Detect which cell encompasses the target text, then output its (X, Y) center coordinate. 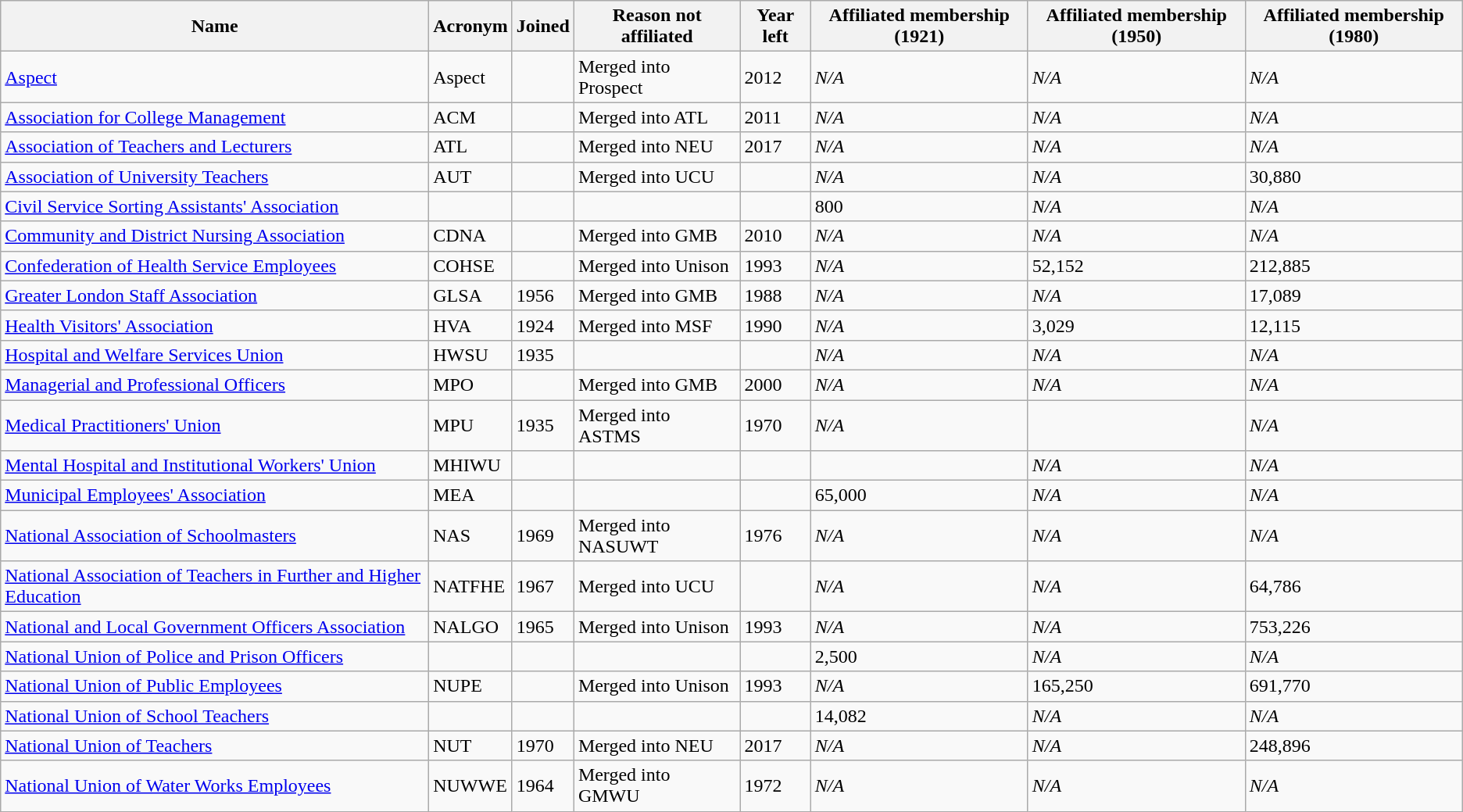
MHIWU (470, 466)
NALGO (470, 627)
165,250 (1136, 686)
National Association of Schoolmasters (215, 536)
National Association of Teachers in Further and Higher Education (215, 586)
Civil Service Sorting Assistants' Association (215, 206)
Reason not affiliated (656, 27)
Year left (775, 27)
800 (919, 206)
12,115 (1354, 325)
Confederation of Health Service Employees (215, 266)
Association of University Teachers (215, 177)
1964 (542, 786)
Acronym (470, 27)
30,880 (1354, 177)
Municipal Employees' Association (215, 495)
212,885 (1354, 266)
Managerial and Professional Officers (215, 385)
1924 (542, 325)
CDNA (470, 236)
Merged into MSF (656, 325)
1967 (542, 586)
Affiliated membership (1980) (1354, 27)
1956 (542, 295)
National and Local Government Officers Association (215, 627)
753,226 (1354, 627)
National Union of School Teachers (215, 716)
Mental Hospital and Institutional Workers' Union (215, 466)
COHSE (470, 266)
Merged into ATL (656, 117)
248,896 (1354, 746)
Community and District Nursing Association (215, 236)
1990 (775, 325)
64,786 (1354, 586)
65,000 (919, 495)
2011 (775, 117)
NUPE (470, 686)
MEA (470, 495)
Hospital and Welfare Services Union (215, 355)
Affiliated membership (1921) (919, 27)
1976 (775, 536)
National Union of Police and Prison Officers (215, 656)
Merged into Prospect (656, 77)
52,152 (1136, 266)
AUT (470, 177)
National Union of Public Employees (215, 686)
Health Visitors' Association (215, 325)
17,089 (1354, 295)
ACM (470, 117)
Joined (542, 27)
1965 (542, 627)
National Union of Teachers (215, 746)
2010 (775, 236)
GLSA (470, 295)
National Union of Water Works Employees (215, 786)
HWSU (470, 355)
2012 (775, 77)
MPO (470, 385)
Greater London Staff Association (215, 295)
2,500 (919, 656)
NATFHE (470, 586)
1972 (775, 786)
NUWWE (470, 786)
NAS (470, 536)
NUT (470, 746)
ATL (470, 147)
Medical Practitioners' Union (215, 425)
3,029 (1136, 325)
Name (215, 27)
Merged into NASUWT (656, 536)
1969 (542, 536)
Merged into GMWU (656, 786)
Association of Teachers and Lecturers (215, 147)
691,770 (1354, 686)
Association for College Management (215, 117)
Affiliated membership (1950) (1136, 27)
HVA (470, 325)
MPU (470, 425)
14,082 (919, 716)
Merged into ASTMS (656, 425)
2000 (775, 385)
1988 (775, 295)
